From the cell containing the given text, extract its center point as (X, Y) coordinate. 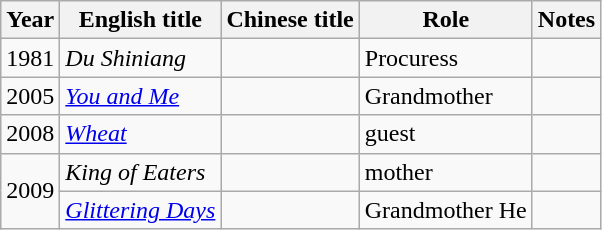
2005 (30, 96)
1981 (30, 58)
2008 (30, 134)
Glittering Days (140, 210)
Role (446, 20)
Year (30, 20)
Notes (566, 20)
2009 (30, 191)
Wheat (140, 134)
Chinese title (290, 20)
King of Eaters (140, 172)
Du Shiniang (140, 58)
guest (446, 134)
Procuress (446, 58)
You and Me (140, 96)
Grandmother He (446, 210)
mother (446, 172)
English title (140, 20)
Grandmother (446, 96)
